Extract the [X, Y] coordinate from the center of the cell holding the provided text.  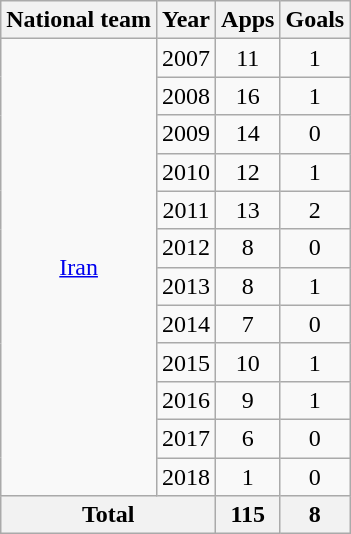
2010 [186, 172]
Total [108, 515]
Goals [315, 20]
2018 [186, 477]
2011 [186, 210]
2007 [186, 58]
Iran [79, 268]
2008 [186, 96]
2014 [186, 324]
2017 [186, 438]
7 [248, 324]
11 [248, 58]
9 [248, 400]
2013 [186, 286]
2012 [186, 248]
2015 [186, 362]
115 [248, 515]
16 [248, 96]
12 [248, 172]
13 [248, 210]
Apps [248, 20]
Year [186, 20]
2016 [186, 400]
National team [79, 20]
14 [248, 134]
2 [315, 210]
6 [248, 438]
2009 [186, 134]
10 [248, 362]
